From the cell containing the given text, extract its center point as (X, Y) coordinate. 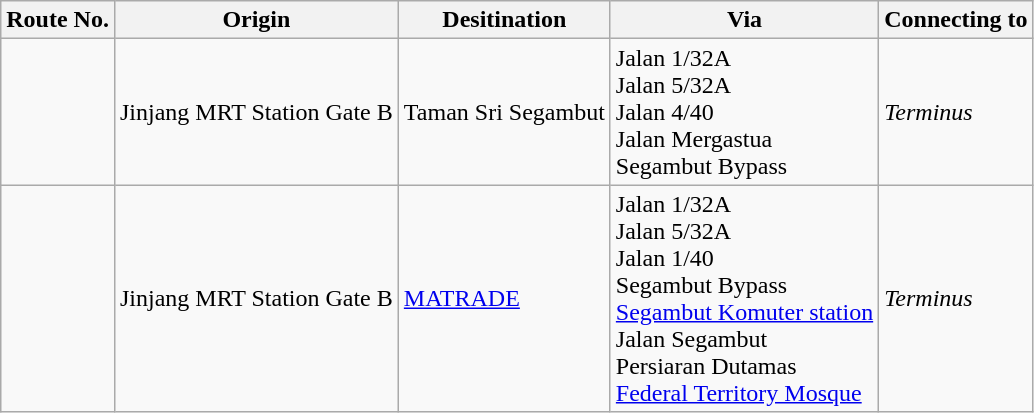
Jalan 1/32AJalan 5/32AJalan 1/40Segambut Bypass Segambut Komuter stationJalan SegambutPersiaran DutamasFederal Territory Mosque (744, 298)
Origin (256, 20)
Taman Sri Segambut (504, 112)
Connecting to (956, 20)
Via (744, 20)
Jalan 1/32AJalan 5/32AJalan 4/40Jalan MergastuaSegambut Bypass (744, 112)
Desitination (504, 20)
MATRADE (504, 298)
Route No. (58, 20)
